For the text-containing cell, return its midpoint in [x, y] coordinate format. 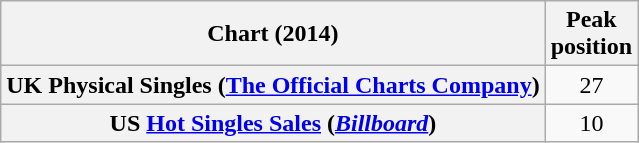
Chart (2014) [273, 34]
Peakposition [591, 34]
10 [591, 123]
US Hot Singles Sales (Billboard) [273, 123]
27 [591, 85]
UK Physical Singles (The Official Charts Company) [273, 85]
